Search for the cell housing the specified text and yield its [X, Y] center coordinate. 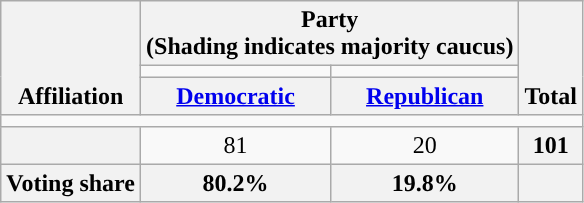
19.8% [425, 183]
Voting share [71, 183]
101 [551, 145]
20 [425, 145]
Affiliation [71, 58]
81 [236, 145]
Total [551, 58]
Republican [425, 96]
Democratic [236, 96]
80.2% [236, 183]
Party (Shading indicates majority caucus) [330, 34]
